Detect which cell encompasses the target text, then output its (x, y) center coordinate. 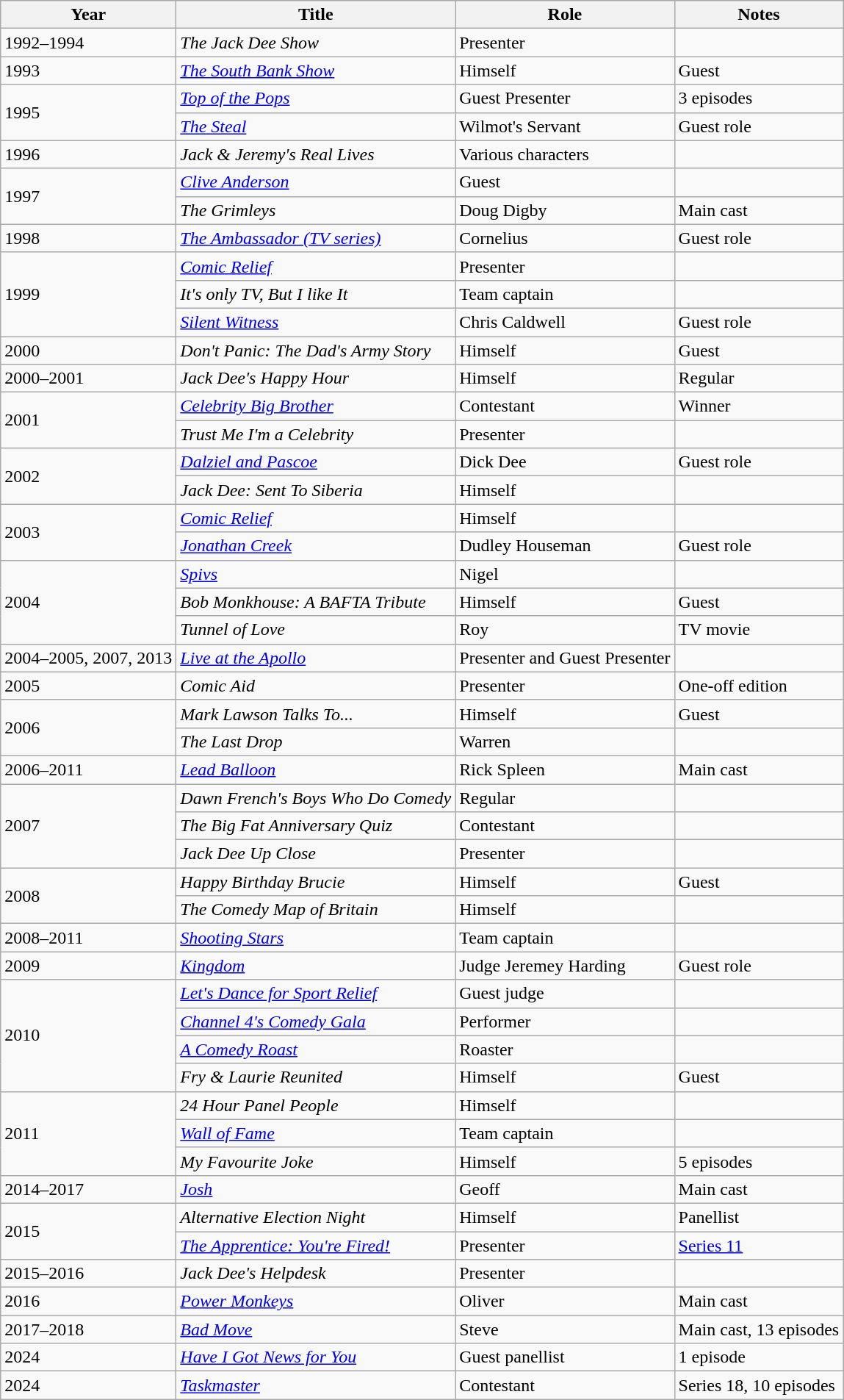
Oliver (565, 1302)
Notes (759, 15)
The South Bank Show (316, 71)
It's only TV, But I like It (316, 294)
Series 11 (759, 1246)
Josh (316, 1189)
2015 (88, 1231)
Comic Aid (316, 686)
Rick Spleen (565, 769)
2016 (88, 1302)
The Apprentice: You're Fired! (316, 1246)
Live at the Apollo (316, 658)
1995 (88, 112)
Dudley Houseman (565, 546)
1993 (88, 71)
Top of the Pops (316, 98)
Power Monkeys (316, 1302)
2006–2011 (88, 769)
Roy (565, 630)
Fry & Laurie Reunited (316, 1077)
Role (565, 15)
Lead Balloon (316, 769)
2004–2005, 2007, 2013 (88, 658)
Main cast, 13 episodes (759, 1329)
My Favourite Joke (316, 1161)
Let's Dance for Sport Relief (316, 994)
Performer (565, 1022)
Nigel (565, 574)
Clive Anderson (316, 182)
Celebrity Big Brother (316, 406)
Tunnel of Love (316, 630)
1 episode (759, 1357)
Mark Lawson Talks To... (316, 714)
Bad Move (316, 1329)
1998 (88, 238)
Jack Dee: Sent To Siberia (316, 490)
Jonathan Creek (316, 546)
24 Hour Panel People (316, 1105)
Channel 4's Comedy Gala (316, 1022)
One-off edition (759, 686)
Wall of Fame (316, 1133)
TV movie (759, 630)
Spivs (316, 574)
Don't Panic: The Dad's Army Story (316, 351)
Jack Dee's Helpdesk (316, 1274)
Dalziel and Pascoe (316, 462)
The Comedy Map of Britain (316, 910)
2017–2018 (88, 1329)
2005 (88, 686)
The Grimleys (316, 210)
The Jack Dee Show (316, 43)
Roaster (565, 1049)
Guest judge (565, 994)
Happy Birthday Brucie (316, 882)
Dick Dee (565, 462)
Guest Presenter (565, 98)
Chris Caldwell (565, 322)
Jack Dee's Happy Hour (316, 378)
Judge Jeremey Harding (565, 966)
1999 (88, 294)
The Big Fat Anniversary Quiz (316, 826)
Presenter and Guest Presenter (565, 658)
1997 (88, 196)
The Steal (316, 126)
1992–1994 (88, 43)
Trust Me I'm a Celebrity (316, 434)
Series 18, 10 episodes (759, 1385)
Alternative Election Night (316, 1217)
Jack Dee Up Close (316, 854)
2008 (88, 896)
Cornelius (565, 238)
Various characters (565, 154)
2006 (88, 728)
Bob Monkhouse: A BAFTA Tribute (316, 602)
Title (316, 15)
The Last Drop (316, 742)
Silent Witness (316, 322)
Year (88, 15)
Wilmot's Servant (565, 126)
Shooting Stars (316, 938)
2000 (88, 351)
A Comedy Roast (316, 1049)
2001 (88, 420)
2004 (88, 602)
Doug Digby (565, 210)
The Ambassador (TV series) (316, 238)
2010 (88, 1035)
2009 (88, 966)
2011 (88, 1133)
Taskmaster (316, 1385)
Warren (565, 742)
Dawn French's Boys Who Do Comedy (316, 797)
2008–2011 (88, 938)
2015–2016 (88, 1274)
2014–2017 (88, 1189)
Have I Got News for You (316, 1357)
5 episodes (759, 1161)
Geoff (565, 1189)
1996 (88, 154)
Steve (565, 1329)
2007 (88, 825)
Panellist (759, 1217)
2003 (88, 532)
Guest panellist (565, 1357)
Kingdom (316, 966)
2002 (88, 476)
Winner (759, 406)
2000–2001 (88, 378)
3 episodes (759, 98)
Jack & Jeremy's Real Lives (316, 154)
